For the text-containing cell, return its midpoint in (x, y) coordinate format. 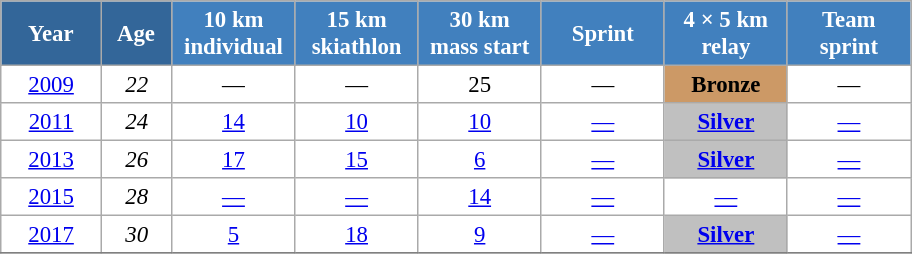
6 (480, 160)
2013 (52, 160)
28 (136, 197)
30 (136, 235)
15 (356, 160)
Age (136, 34)
10 km individual (234, 34)
30 km mass start (480, 34)
4 × 5 km relay (726, 34)
26 (136, 160)
2011 (52, 122)
5 (234, 235)
15 km skiathlon (356, 34)
17 (234, 160)
2015 (52, 197)
24 (136, 122)
18 (356, 235)
2009 (52, 85)
Sprint (602, 34)
2017 (52, 235)
9 (480, 235)
25 (480, 85)
22 (136, 85)
Team sprint (848, 34)
Bronze (726, 85)
Year (52, 34)
